Return (X, Y) of the center of cell containing provided text 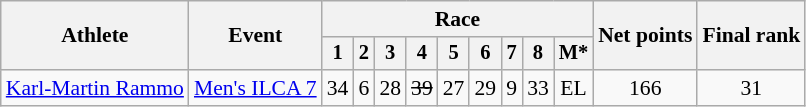
29 (485, 88)
Event (256, 36)
9 (512, 88)
28 (390, 88)
31 (751, 88)
4 (422, 54)
27 (454, 88)
34 (338, 88)
Men's ILCA 7 (256, 88)
Athlete (95, 36)
7 (512, 54)
1 (338, 54)
M* (574, 54)
Race (458, 19)
2 (364, 54)
33 (538, 88)
8 (538, 54)
39 (422, 88)
166 (645, 88)
EL (574, 88)
Final rank (751, 36)
5 (454, 54)
Karl-Martin Rammo (95, 88)
Net points (645, 36)
3 (390, 54)
